Provide the (X, Y) coordinate of the cell's center where the given text is located.  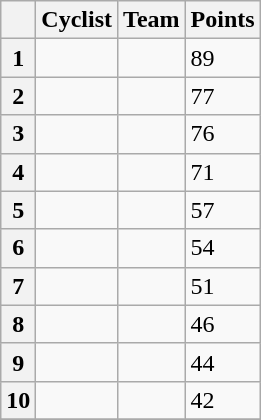
71 (222, 172)
51 (222, 286)
10 (18, 400)
7 (18, 286)
Team (152, 20)
Cyclist (77, 20)
54 (222, 248)
89 (222, 58)
1 (18, 58)
76 (222, 134)
Points (222, 20)
77 (222, 96)
4 (18, 172)
3 (18, 134)
8 (18, 324)
46 (222, 324)
44 (222, 362)
57 (222, 210)
6 (18, 248)
9 (18, 362)
5 (18, 210)
2 (18, 96)
42 (222, 400)
